Capture the cell that displays the provided text and extract its [x, y] central coordinate. 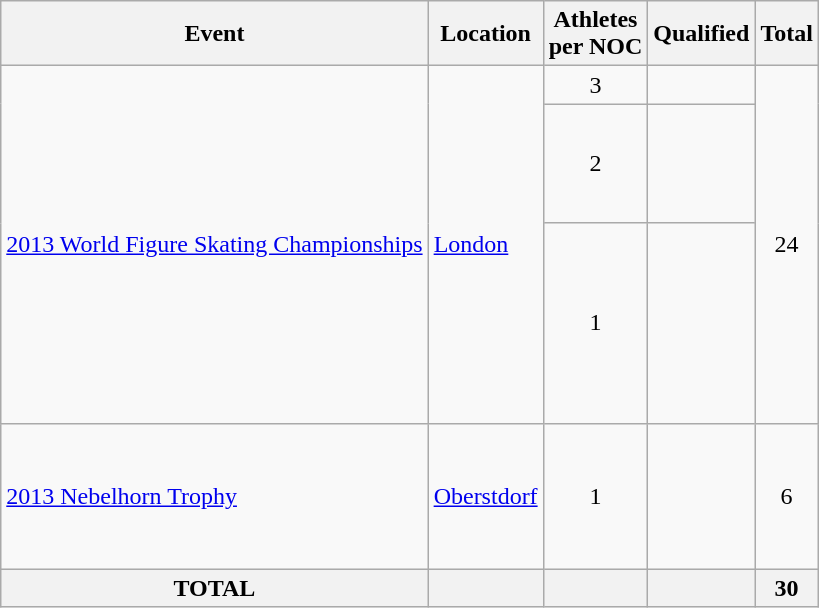
Oberstdorf [486, 496]
6 [787, 496]
30 [787, 588]
Event [214, 34]
Total [787, 34]
TOTAL [214, 588]
2013 Nebelhorn Trophy [214, 496]
24 [787, 244]
Location [486, 34]
3 [596, 85]
2 [596, 164]
2013 World Figure Skating Championships [214, 244]
Qualified [702, 34]
London [486, 244]
Athletes per NOC [596, 34]
